Identify which cell holds the provided text, then report its (x, y) central coordinate. 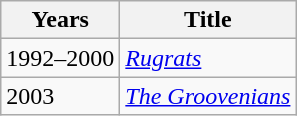
Title (208, 20)
1992–2000 (60, 58)
Rugrats (208, 58)
The Groovenians (208, 96)
Years (60, 20)
2003 (60, 96)
